Extract the [x, y] coordinate from the center of the cell holding the provided text.  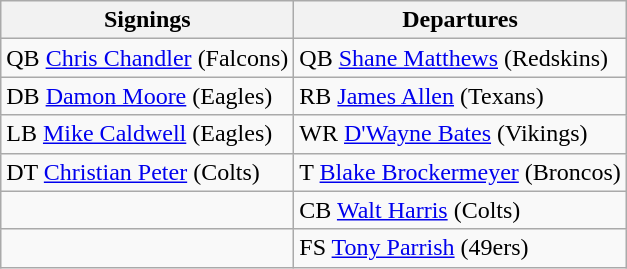
DB Damon Moore (Eagles) [148, 96]
DT Christian Peter (Colts) [148, 172]
CB Walt Harris (Colts) [460, 210]
RB James Allen (Texans) [460, 96]
QB Chris Chandler (Falcons) [148, 58]
LB Mike Caldwell (Eagles) [148, 134]
Departures [460, 20]
FS Tony Parrish (49ers) [460, 248]
T Blake Brockermeyer (Broncos) [460, 172]
Signings [148, 20]
QB Shane Matthews (Redskins) [460, 58]
WR D'Wayne Bates (Vikings) [460, 134]
